Determine the (x, y) coordinate at the center of the cell enclosing the given text.  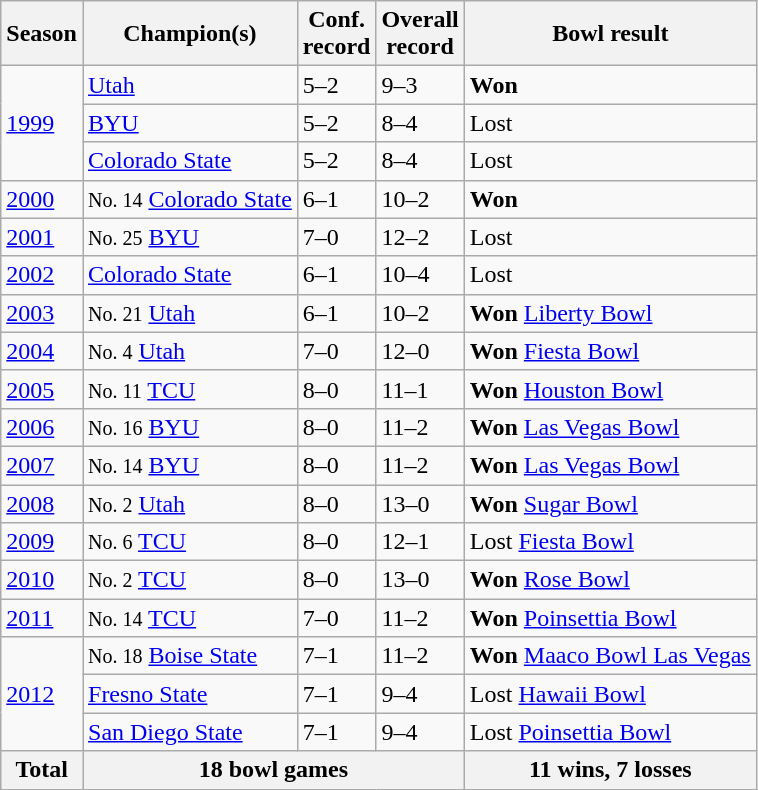
18 bowl games (273, 770)
No. 6 TCU (190, 542)
BYU (190, 123)
Fresno State (190, 694)
Champion(s) (190, 34)
Total (42, 770)
Lost Fiesta Bowl (610, 542)
2007 (42, 465)
2004 (42, 351)
No. 4 Utah (190, 351)
2005 (42, 389)
12–1 (420, 542)
No. 21 Utah (190, 313)
Lost Hawaii Bowl (610, 694)
Won Rose Bowl (610, 580)
Season (42, 34)
2011 (42, 618)
12–2 (420, 237)
No. 18 Boise State (190, 656)
2001 (42, 237)
No. 2 TCU (190, 580)
Conf.record (336, 34)
Utah (190, 85)
Overallrecord (420, 34)
Won Fiesta Bowl (610, 351)
San Diego State (190, 732)
No. 25 BYU (190, 237)
Won Houston Bowl (610, 389)
2009 (42, 542)
12–0 (420, 351)
2008 (42, 503)
9–3 (420, 85)
Won Poinsettia Bowl (610, 618)
2003 (42, 313)
10–4 (420, 275)
No. 14 Colorado State (190, 199)
Won Sugar Bowl (610, 503)
Won Maaco Bowl Las Vegas (610, 656)
No. 16 BYU (190, 427)
11 wins, 7 losses (610, 770)
2006 (42, 427)
No. 14 TCU (190, 618)
2002 (42, 275)
11–1 (420, 389)
Bowl result (610, 34)
2010 (42, 580)
2000 (42, 199)
2012 (42, 694)
No. 11 TCU (190, 389)
Lost Poinsettia Bowl (610, 732)
Won Liberty Bowl (610, 313)
1999 (42, 123)
No. 2 Utah (190, 503)
No. 14 BYU (190, 465)
